Locate the cell with the specified text and output its (x, y) center coordinate. 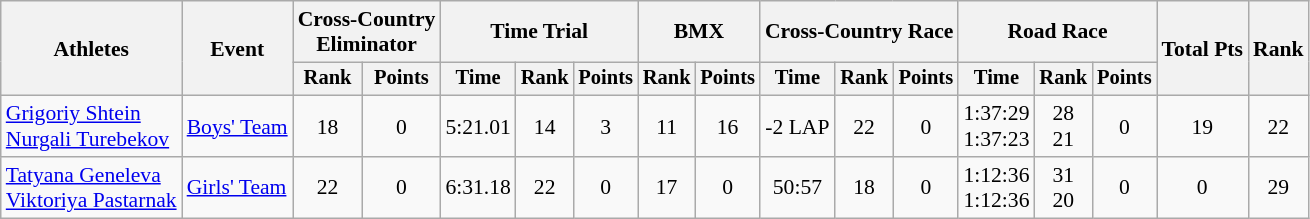
3120 (1064, 188)
Tatyana GenelevaViktoriya Pastarnak (92, 188)
2821 (1064, 126)
3 (605, 126)
Boys' Team (238, 126)
16 (727, 126)
Athletes (92, 48)
19 (1202, 126)
1:37:291:37:23 (996, 126)
Total Pts (1202, 48)
29 (1278, 188)
Time Trial (538, 32)
Girls' Team (238, 188)
17 (667, 188)
Grigoriy ShteinNurgali Turebekov (92, 126)
BMX (699, 32)
-2 LAP (798, 126)
Cross-CountryEliminator (367, 32)
14 (545, 126)
11 (667, 126)
Road Race (1057, 32)
5:21.01 (478, 126)
Cross-Country Race (860, 32)
6:31.18 (478, 188)
Event (238, 48)
1:12:361:12:36 (996, 188)
50:57 (798, 188)
